Locate the cell with the specified text and output its (X, Y) center coordinate. 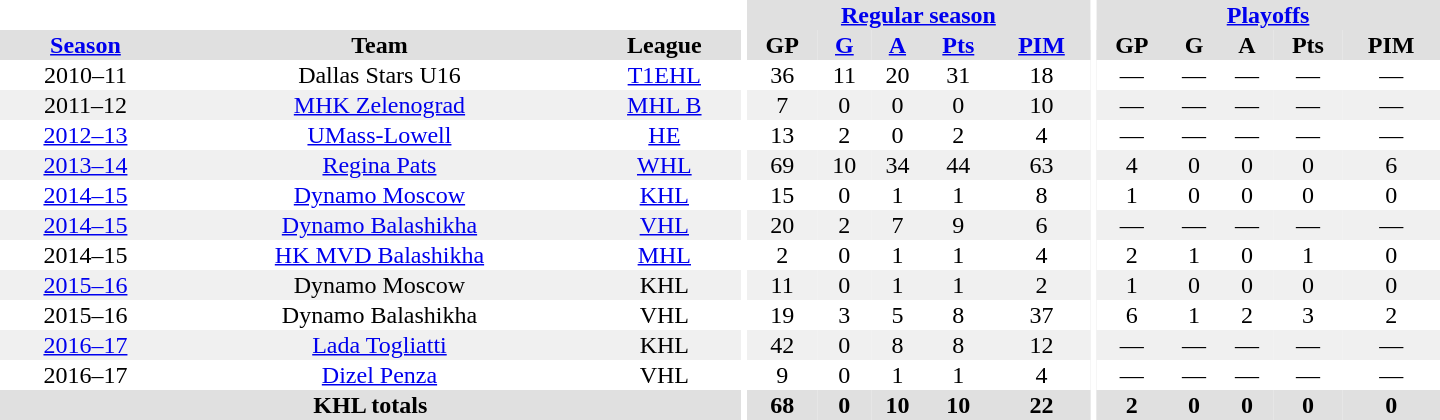
31 (958, 75)
42 (782, 345)
2010–11 (86, 75)
HK MVD Balashikha (380, 255)
2013–14 (86, 165)
68 (782, 405)
Dizel Penza (380, 375)
Regina Pats (380, 165)
Regular season (918, 15)
12 (1042, 345)
69 (782, 165)
2011–12 (86, 105)
WHL (664, 165)
Team (380, 45)
Season (86, 45)
MHK Zelenograd (380, 105)
37 (1042, 315)
HE (664, 135)
34 (898, 165)
2012–13 (86, 135)
22 (1042, 405)
18 (1042, 75)
Dallas Stars U16 (380, 75)
MHL (664, 255)
36 (782, 75)
UMass-Lowell (380, 135)
15 (782, 195)
MHL B (664, 105)
19 (782, 315)
13 (782, 135)
T1EHL (664, 75)
Playoffs (1268, 15)
63 (1042, 165)
League (664, 45)
Lada Togliatti (380, 345)
44 (958, 165)
5 (898, 315)
KHL totals (370, 405)
